Capture the cell that displays the provided text and extract its [x, y] central coordinate. 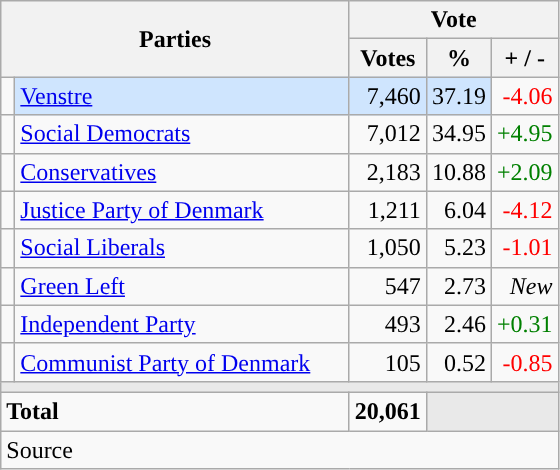
New [524, 286]
34.95 [458, 134]
493 [388, 324]
6.04 [458, 210]
+4.95 [524, 134]
Social Democrats [182, 134]
-0.85 [524, 362]
Green Left [182, 286]
Source [280, 449]
2.73 [458, 286]
% [458, 58]
37.19 [458, 96]
-4.06 [524, 96]
Communist Party of Denmark [182, 362]
Venstre [182, 96]
7,012 [388, 134]
Votes [388, 58]
+ / - [524, 58]
-1.01 [524, 248]
5.23 [458, 248]
Vote [454, 20]
1,050 [388, 248]
20,061 [388, 411]
7,460 [388, 96]
Social Liberals [182, 248]
Conservatives [182, 172]
Total [176, 411]
+2.09 [524, 172]
Justice Party of Denmark [182, 210]
+0.31 [524, 324]
1,211 [388, 210]
-4.12 [524, 210]
0.52 [458, 362]
2,183 [388, 172]
Independent Party [182, 324]
547 [388, 286]
2.46 [458, 324]
10.88 [458, 172]
105 [388, 362]
Parties [176, 39]
